Capture the cell that displays the provided text and extract its (x, y) central coordinate. 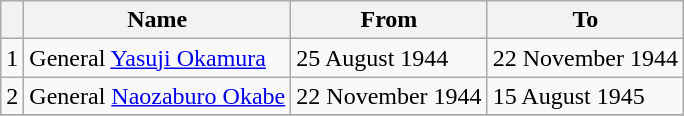
General Yasuji Okamura (158, 58)
15 August 1945 (585, 96)
1 (12, 58)
Name (158, 20)
General Naozaburo Okabe (158, 96)
To (585, 20)
From (389, 20)
25 August 1944 (389, 58)
2 (12, 96)
